Locate the cell with the specified text and output its [x, y] center coordinate. 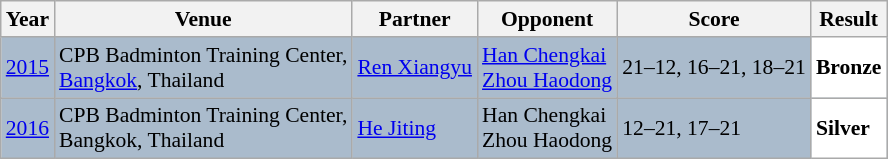
He Jiting [414, 128]
2016 [28, 128]
Bronze [849, 68]
Result [849, 19]
Score [714, 19]
Year [28, 19]
21–12, 16–21, 18–21 [714, 68]
2015 [28, 68]
Opponent [547, 19]
12–21, 17–21 [714, 128]
Ren Xiangyu [414, 68]
Silver [849, 128]
Partner [414, 19]
Venue [203, 19]
